Return (X, Y) of the center of cell containing provided text 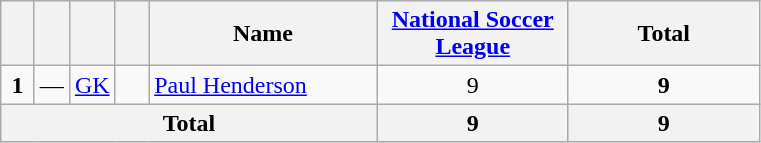
1 (18, 85)
National Soccer League (472, 34)
Paul Henderson (264, 85)
— (52, 85)
GK (92, 85)
Name (264, 34)
